Return [x, y] of the center of cell containing provided text 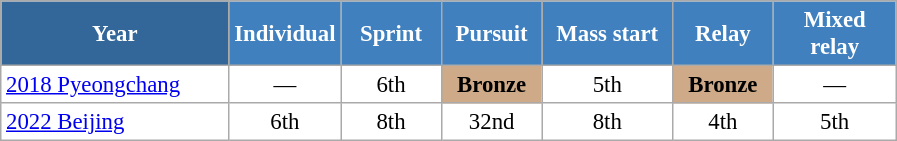
Year [115, 34]
32nd [492, 122]
Mass start [608, 34]
Relay [724, 34]
Mixed relay [834, 34]
Individual [285, 34]
Pursuit [492, 34]
4th [724, 122]
Sprint [392, 34]
2018 Pyeongchang [115, 85]
2022 Beijing [115, 122]
